Scan for the cell matching the given text and deliver its [X, Y] coordinate at center. 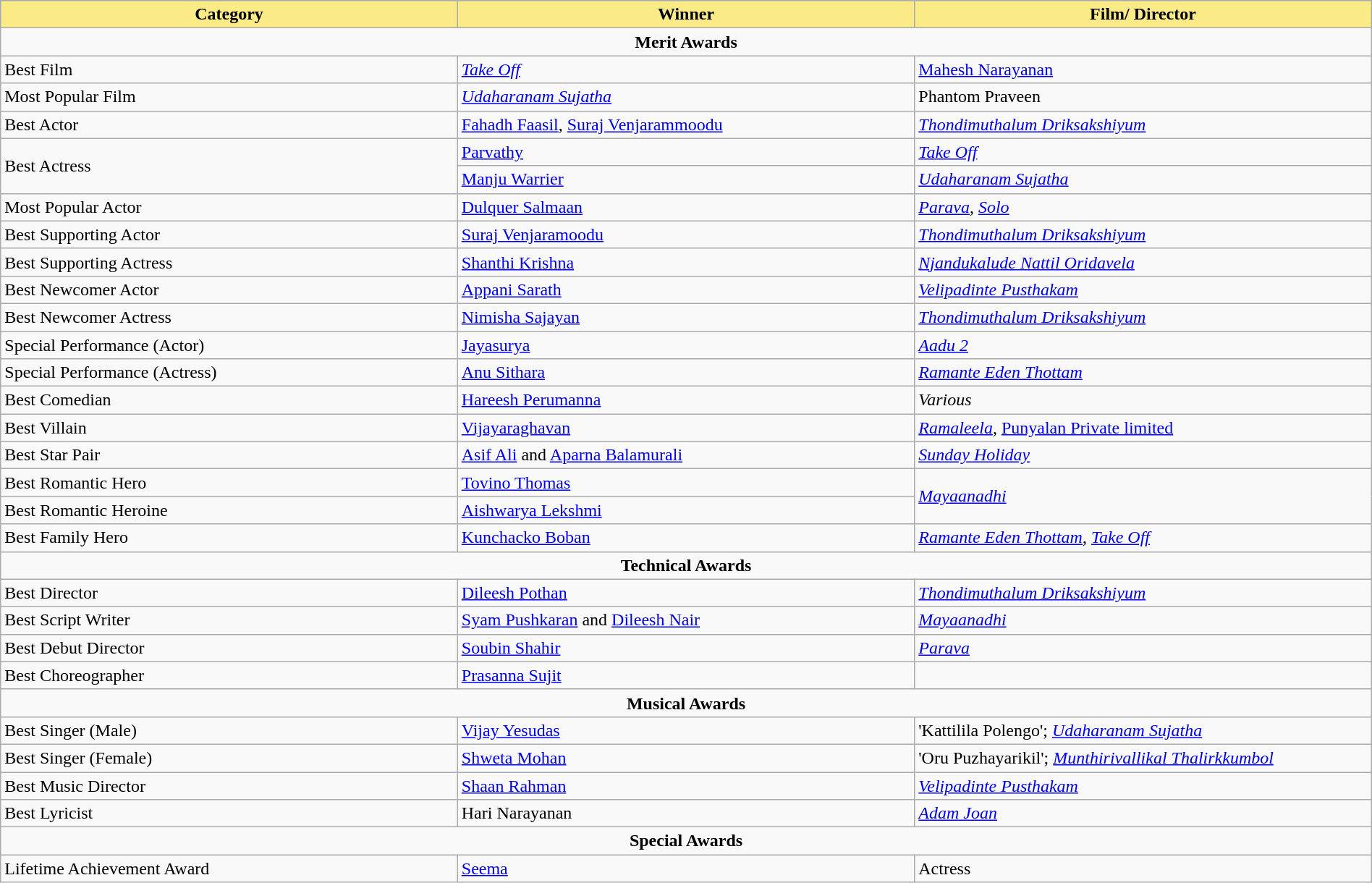
Soubin Shahir [686, 648]
Dileesh Pothan [686, 593]
Best Film [229, 69]
Appani Sarath [686, 290]
Sunday Holiday [1143, 455]
Best Actress [229, 166]
Tovino Thomas [686, 483]
Special Awards [686, 841]
Best Music Director [229, 785]
Shweta Mohan [686, 758]
Anu Sithara [686, 373]
Aadu 2 [1143, 345]
Mahesh Narayanan [1143, 69]
Vijayaraghavan [686, 428]
Various [1143, 400]
Best Debut Director [229, 648]
Best Singer (Female) [229, 758]
Best Comedian [229, 400]
Best Newcomer Actor [229, 290]
Merit Awards [686, 42]
Best Romantic Heroine [229, 510]
Special Performance (Actress) [229, 373]
Shanthi Krishna [686, 262]
Musical Awards [686, 703]
Ramaleela, Punyalan Private limited [1143, 428]
Jayasurya [686, 345]
Hareesh Perumanna [686, 400]
Best Singer (Male) [229, 730]
Vijay Yesudas [686, 730]
Best Choreographer [229, 675]
Phantom Praveen [1143, 97]
Fahadh Faasil, Suraj Venjarammoodu [686, 124]
Best Romantic Hero [229, 483]
Actress [1143, 869]
'Oru Puzhayarikil'; Munthirivallikal Thalirkkumbol [1143, 758]
Best Family Hero [229, 538]
Parava [1143, 648]
Njandukalude Nattil Oridavela [1143, 262]
Best Actor [229, 124]
Best Newcomer Actress [229, 317]
Film/ Director [1143, 14]
Kunchacko Boban [686, 538]
Ramante Eden Thottam [1143, 373]
Special Performance (Actor) [229, 345]
Best Lyricist [229, 814]
Best Script Writer [229, 620]
Best Supporting Actor [229, 235]
Suraj Venjaramoodu [686, 235]
Lifetime Achievement Award [229, 869]
Syam Pushkaran and Dileesh Nair [686, 620]
Parava, Solo [1143, 207]
'Kattilila Polengo'; Udaharanam Sujatha [1143, 730]
Ramante Eden Thottam, Take Off [1143, 538]
Parvathy [686, 152]
Aishwarya Lekshmi [686, 510]
Most Popular Actor [229, 207]
Manju Warrier [686, 179]
Adam Joan [1143, 814]
Seema [686, 869]
Best Star Pair [229, 455]
Hari Narayanan [686, 814]
Best Director [229, 593]
Category [229, 14]
Prasanna Sujit [686, 675]
Shaan Rahman [686, 785]
Nimisha Sajayan [686, 317]
Dulquer Salmaan [686, 207]
Asif Ali and Aparna Balamurali [686, 455]
Best Villain [229, 428]
Technical Awards [686, 565]
Most Popular Film [229, 97]
Best Supporting Actress [229, 262]
Winner [686, 14]
